Output the [X, Y] coordinate of the center of the cell containing the given text.  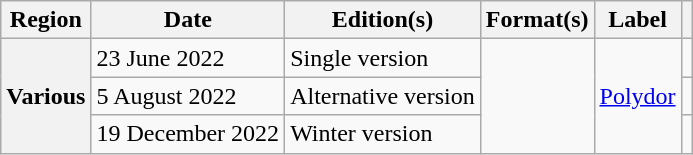
Alternative version [383, 96]
23 June 2022 [188, 58]
Region [46, 20]
Date [188, 20]
Format(s) [537, 20]
5 August 2022 [188, 96]
Label [638, 20]
Polydor [638, 96]
Winter version [383, 134]
Single version [383, 58]
Edition(s) [383, 20]
Various [46, 96]
19 December 2022 [188, 134]
